Determine the (x, y) coordinate at the center of the cell enclosing the given text.  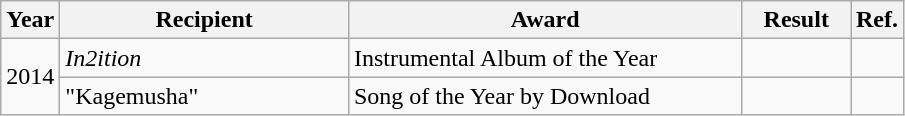
Song of the Year by Download (545, 96)
Recipient (204, 20)
Result (796, 20)
In2ition (204, 58)
2014 (30, 77)
"Kagemusha" (204, 96)
Award (545, 20)
Year (30, 20)
Instrumental Album of the Year (545, 58)
Ref. (876, 20)
